For the text-containing cell, return its midpoint in (x, y) coordinate format. 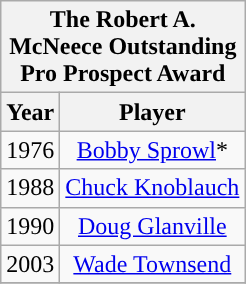
Doug Glanville (152, 226)
1988 (30, 188)
Player (152, 112)
Wade Townsend (152, 264)
Bobby Sprowl* (152, 150)
Chuck Knoblauch (152, 188)
Year (30, 112)
1976 (30, 150)
The Robert A. McNeece Outstanding Pro Prospect Award (123, 47)
2003 (30, 264)
1990 (30, 226)
